Extract the (x, y) coordinate from the center of the cell holding the provided text.  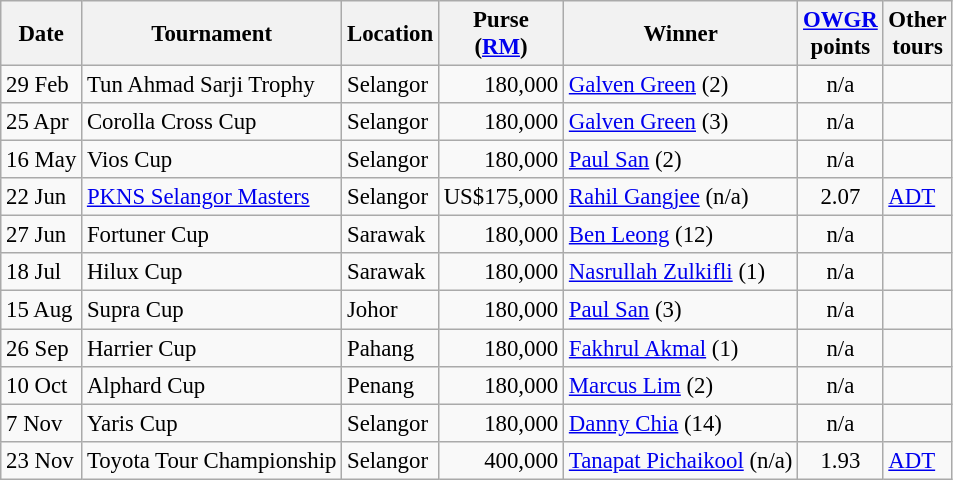
US$175,000 (500, 197)
Yaris Cup (212, 423)
Ben Leong (12) (681, 235)
Hilux Cup (212, 273)
10 Oct (42, 385)
Marcus Lim (2) (681, 385)
Johor (390, 310)
Galven Green (2) (681, 85)
15 Aug (42, 310)
Danny Chia (14) (681, 423)
Fakhrul Akmal (1) (681, 348)
Corolla Cross Cup (212, 122)
7 Nov (42, 423)
Tanapat Pichaikool (n/a) (681, 460)
1.93 (840, 460)
Penang (390, 385)
OWGRpoints (840, 34)
Galven Green (3) (681, 122)
Tournament (212, 34)
Fortuner Cup (212, 235)
29 Feb (42, 85)
Pahang (390, 348)
25 Apr (42, 122)
22 Jun (42, 197)
Purse(RM) (500, 34)
2.07 (840, 197)
Supra Cup (212, 310)
16 May (42, 160)
Location (390, 34)
26 Sep (42, 348)
27 Jun (42, 235)
Rahil Gangjee (n/a) (681, 197)
400,000 (500, 460)
23 Nov (42, 460)
Alphard Cup (212, 385)
18 Jul (42, 273)
Nasrullah Zulkifli (1) (681, 273)
Othertours (918, 34)
Toyota Tour Championship (212, 460)
Paul San (2) (681, 160)
Paul San (3) (681, 310)
Vios Cup (212, 160)
Winner (681, 34)
Date (42, 34)
Tun Ahmad Sarji Trophy (212, 85)
Harrier Cup (212, 348)
PKNS Selangor Masters (212, 197)
